Extract the [x, y] coordinate from the center of the cell holding the provided text.  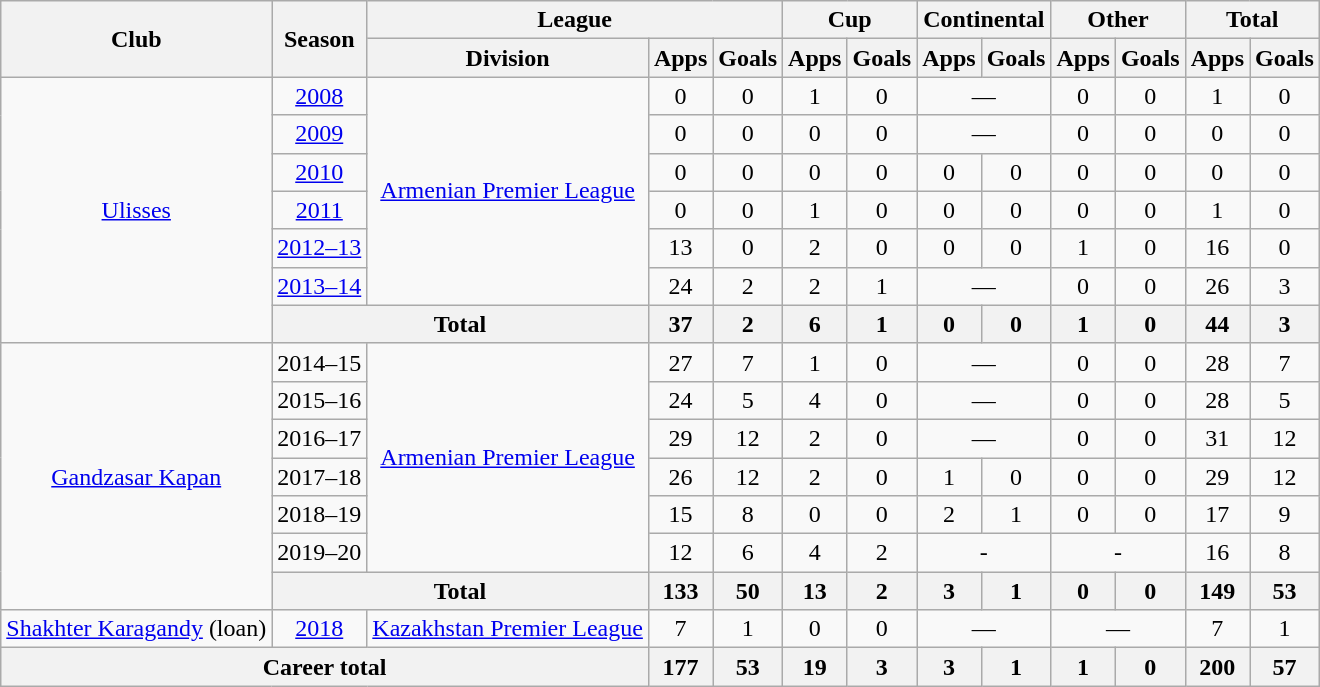
57 [1285, 667]
2015–16 [320, 400]
50 [748, 591]
Ulisses [136, 210]
133 [680, 591]
31 [1217, 438]
Cup [850, 20]
2014–15 [320, 362]
2008 [320, 96]
Season [320, 39]
Gandzasar Kapan [136, 476]
2010 [320, 172]
2018 [320, 629]
2011 [320, 210]
Career total [325, 667]
Other [1118, 20]
2012–13 [320, 248]
Kazakhstan Premier League [508, 629]
Club [136, 39]
17 [1217, 515]
2017–18 [320, 477]
27 [680, 362]
200 [1217, 667]
Shakhter Karagandy (loan) [136, 629]
2018–19 [320, 515]
2009 [320, 134]
19 [815, 667]
League [575, 20]
2013–14 [320, 286]
177 [680, 667]
149 [1217, 591]
9 [1285, 515]
15 [680, 515]
37 [680, 324]
Continental [984, 20]
2019–20 [320, 553]
44 [1217, 324]
Division [508, 58]
2016–17 [320, 438]
